Scan for the cell matching the given text and deliver its [x, y] coordinate at center. 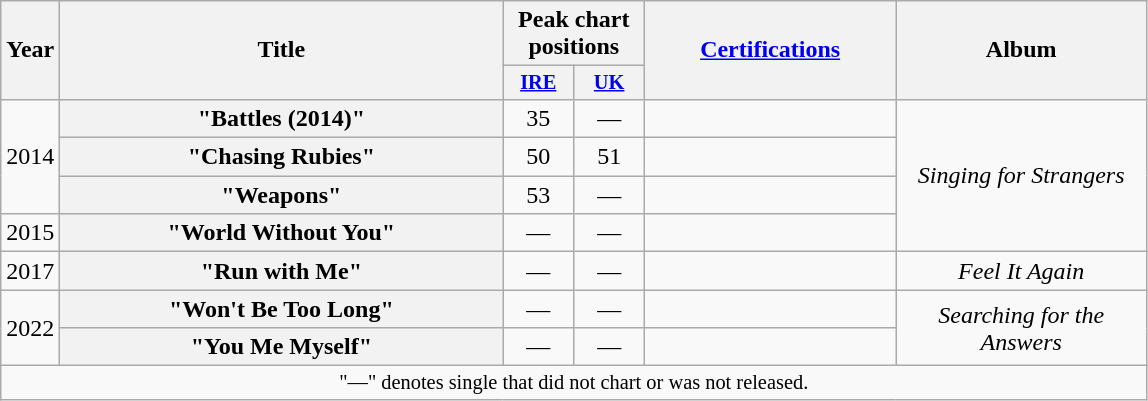
35 [538, 118]
2015 [30, 233]
"Chasing Rubies" [282, 157]
"Weapons" [282, 195]
53 [538, 195]
2014 [30, 156]
"Battles (2014)" [282, 118]
"World Without You" [282, 233]
Peak chart positions [574, 34]
2022 [30, 328]
Year [30, 50]
UK [610, 83]
"Run with Me" [282, 271]
"—" denotes single that did not chart or was not released. [574, 383]
Feel It Again [1022, 271]
Album [1022, 50]
Title [282, 50]
IRE [538, 83]
50 [538, 157]
2017 [30, 271]
Singing for Strangers [1022, 175]
"Won't Be Too Long" [282, 309]
"You Me Myself" [282, 347]
Searching for the Answers [1022, 328]
Certifications [770, 50]
51 [610, 157]
